Identify which cell holds the provided text, then report its [X, Y] central coordinate. 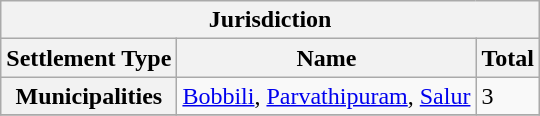
Jurisdiction [270, 20]
Name [326, 58]
Total [508, 58]
Municipalities [89, 96]
Bobbili, Parvathipuram, Salur [326, 96]
Settlement Type [89, 58]
3 [508, 96]
